Extract the (X, Y) coordinate from the center of the cell holding the provided text.  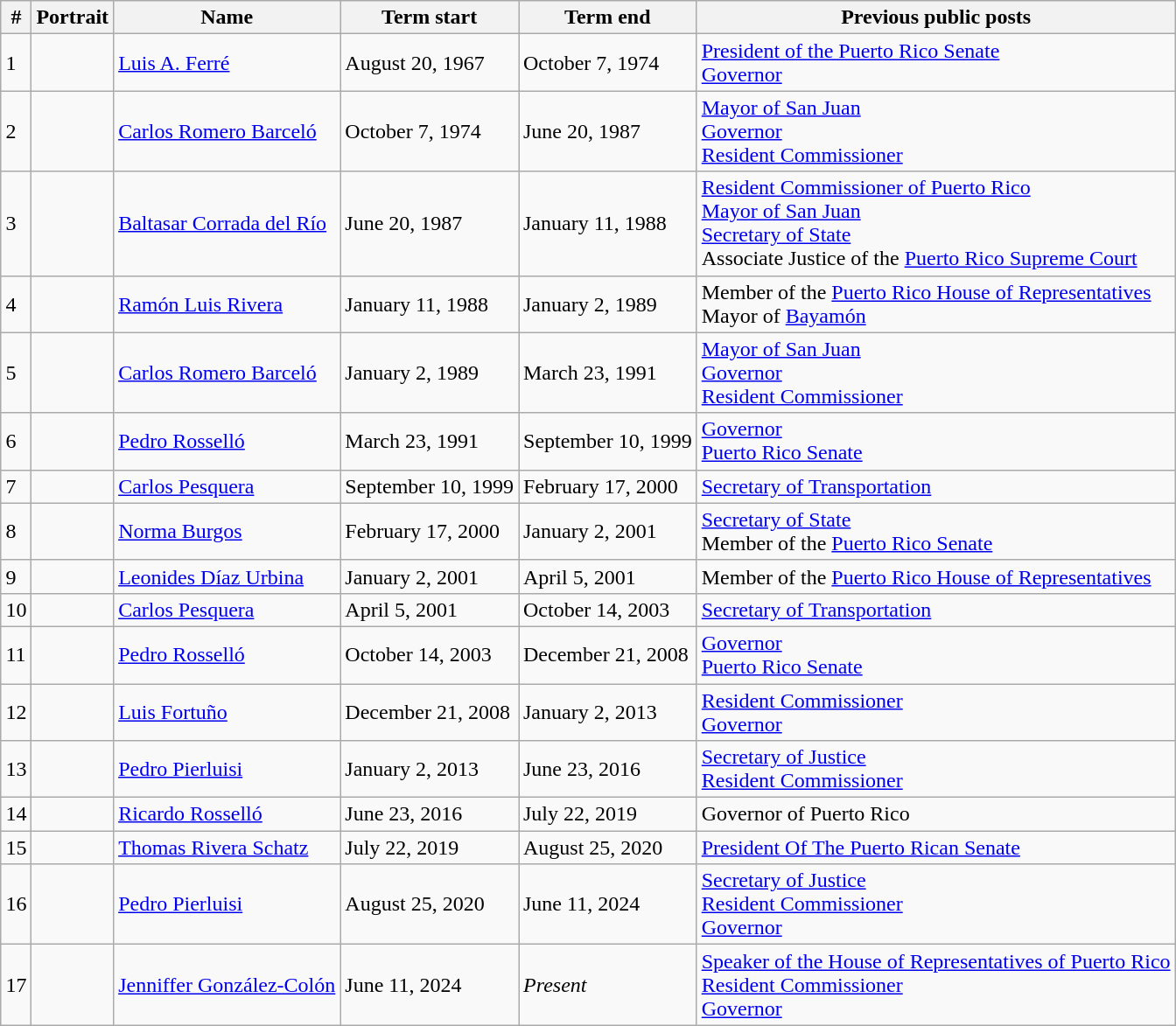
14 (16, 814)
Speaker of the House of Representatives of Puerto RicoResident CommissionerGovernor (936, 985)
6 (16, 441)
August 20, 1967 (430, 63)
Member of the Puerto Rico House of RepresentativesMayor of Bayamón (936, 304)
10 (16, 610)
16 (16, 904)
3 (16, 224)
Name (227, 17)
Luis A. Ferré (227, 63)
President Of The Puerto Rican Senate (936, 848)
Luis Fortuño (227, 712)
1 (16, 63)
17 (16, 985)
Previous public posts (936, 17)
11 (16, 654)
15 (16, 848)
Ricardo Rosselló (227, 814)
8 (16, 532)
5 (16, 373)
Ramón Luis Rivera (227, 304)
12 (16, 712)
2 (16, 131)
Thomas Rivera Schatz (227, 848)
Present (607, 985)
Term start (430, 17)
9 (16, 576)
4 (16, 304)
Norma Burgos (227, 532)
Governor of Puerto Rico (936, 814)
Leonides Díaz Urbina (227, 576)
Secretary of JusticeResident CommissionerGovernor (936, 904)
Term end (607, 17)
# (16, 17)
Resident CommissionerGovernor (936, 712)
Baltasar Corrada del Río (227, 224)
7 (16, 486)
Member of the Puerto Rico House of Representatives (936, 576)
Portrait (73, 17)
Secretary of StateMember of the Puerto Rico Senate (936, 532)
Resident Commissioner of Puerto RicoMayor of San JuanSecretary of StateAssociate Justice of the Puerto Rico Supreme Court (936, 224)
President of the Puerto Rico SenateGovernor (936, 63)
Jenniffer González-Colón (227, 985)
13 (16, 770)
Secretary of JusticeResident Commissioner (936, 770)
